From the cell containing the given text, extract its center point as (X, Y) coordinate. 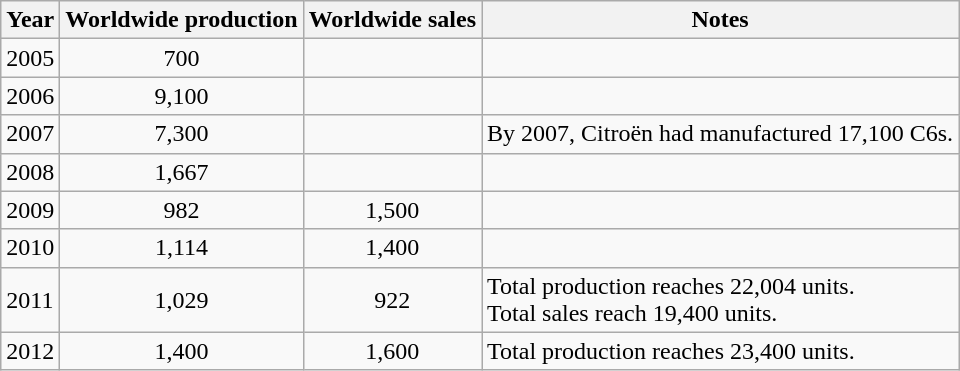
Worldwide production (182, 20)
2005 (30, 58)
700 (182, 58)
2009 (30, 210)
2010 (30, 248)
Worldwide sales (392, 20)
2006 (30, 96)
9,100 (182, 96)
2007 (30, 134)
Year (30, 20)
2012 (30, 351)
922 (392, 300)
By 2007, Citroën had manufactured 17,100 C6s. (720, 134)
2011 (30, 300)
1,114 (182, 248)
1,500 (392, 210)
1,600 (392, 351)
1,667 (182, 172)
Total production reaches 22,004 units.Total sales reach 19,400 units. (720, 300)
7,300 (182, 134)
Total production reaches 23,400 units. (720, 351)
2008 (30, 172)
Notes (720, 20)
1,029 (182, 300)
982 (182, 210)
